Detect which cell encompasses the target text, then output its (X, Y) center coordinate. 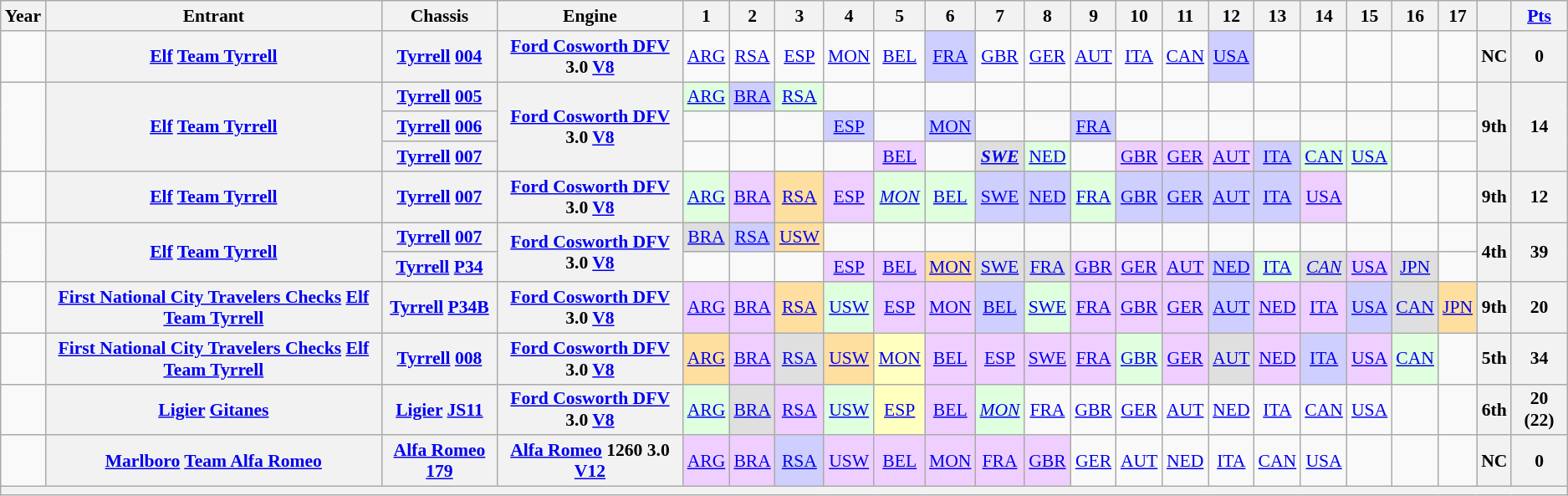
Tyrrell 008 (440, 358)
Engine (590, 16)
13 (1278, 16)
Ligier JS11 (440, 410)
Tyrrell 004 (440, 57)
17 (1458, 16)
Entrant (214, 16)
5th (1494, 358)
16 (1415, 16)
3 (799, 16)
4th (1494, 253)
20 (22) (1539, 410)
Alfa Romeo 1260 3.0 V12 (590, 462)
6 (950, 16)
34 (1539, 358)
9 (1094, 16)
6th (1494, 410)
Pts (1539, 16)
4 (850, 16)
Year (23, 16)
15 (1370, 16)
Tyrrell P34B (440, 308)
7 (999, 16)
2 (753, 16)
Alfa Romeo 179 (440, 462)
Tyrrell 005 (440, 97)
20 (1539, 308)
39 (1539, 253)
Tyrrell P34 (440, 268)
Chassis (440, 16)
1 (707, 16)
11 (1185, 16)
5 (900, 16)
8 (1048, 16)
Marlboro Team Alfa Romeo (214, 462)
10 (1139, 16)
Tyrrell 006 (440, 127)
Ligier Gitanes (214, 410)
